Provide the (x, y) coordinate of the cell's center where the given text is located.  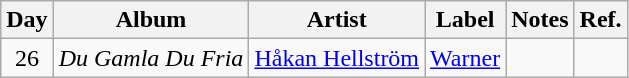
Håkan Hellström (337, 58)
Warner (466, 58)
Ref. (600, 20)
Notes (540, 20)
26 (27, 58)
Day (27, 20)
Label (466, 20)
Artist (337, 20)
Du Gamla Du Fria (151, 58)
Album (151, 20)
